Search for the cell housing the specified text and yield its (x, y) center coordinate. 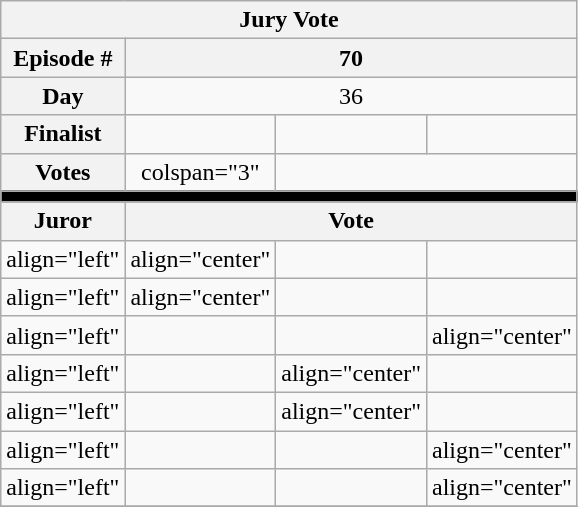
Day (63, 96)
Juror (63, 221)
Votes (63, 172)
Episode # (63, 58)
70 (351, 58)
Vote (351, 221)
colspan="3" (200, 172)
36 (351, 96)
Jury Vote (290, 20)
Finalist (63, 134)
